Detect which cell encompasses the target text, then output its [X, Y] center coordinate. 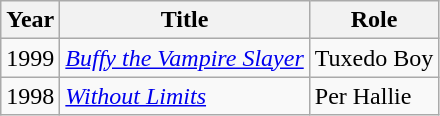
1998 [30, 96]
Buffy the Vampire Slayer [184, 58]
Title [184, 20]
Role [374, 20]
1999 [30, 58]
Tuxedo Boy [374, 58]
Year [30, 20]
Per Hallie [374, 96]
Without Limits [184, 96]
